From the cell containing the given text, extract its center point as [X, Y] coordinate. 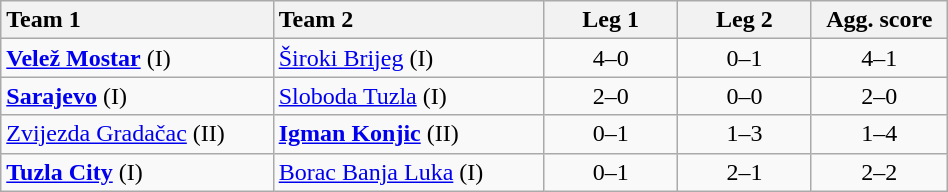
Leg 1 [611, 20]
1–3 [745, 134]
Igman Konjic (II) [408, 134]
Leg 2 [745, 20]
Široki Brijeg (I) [408, 58]
Agg. score [879, 20]
Zvijezda Gradačac (II) [137, 134]
Borac Banja Luka (I) [408, 172]
0–0 [745, 96]
Team 1 [137, 20]
Team 2 [408, 20]
2–2 [879, 172]
2–1 [745, 172]
Sloboda Tuzla (I) [408, 96]
1–4 [879, 134]
Tuzla City (I) [137, 172]
4–0 [611, 58]
Velež Mostar (I) [137, 58]
Sarajevo (I) [137, 96]
4–1 [879, 58]
